Provide the (X, Y) coordinate of the cell's center where the given text is located.  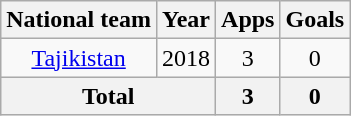
Goals (315, 20)
Tajikistan (79, 58)
Total (108, 96)
National team (79, 20)
2018 (186, 58)
Year (186, 20)
Apps (248, 20)
